Search for the cell housing the specified text and yield its (X, Y) center coordinate. 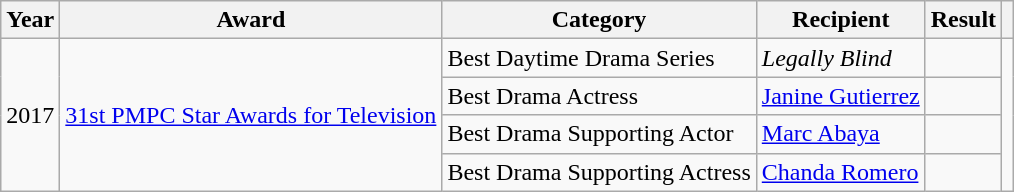
Marc Abaya (840, 134)
Janine Gutierrez (840, 96)
Best Drama Supporting Actress (599, 172)
31st PMPC Star Awards for Television (251, 115)
Result (963, 20)
Year (30, 20)
Legally Blind (840, 58)
Chanda Romero (840, 172)
2017 (30, 115)
Award (251, 20)
Best Daytime Drama Series (599, 58)
Best Drama Supporting Actor (599, 134)
Recipient (840, 20)
Category (599, 20)
Best Drama Actress (599, 96)
